Output the (X, Y) coordinate of the center of the cell containing the given text.  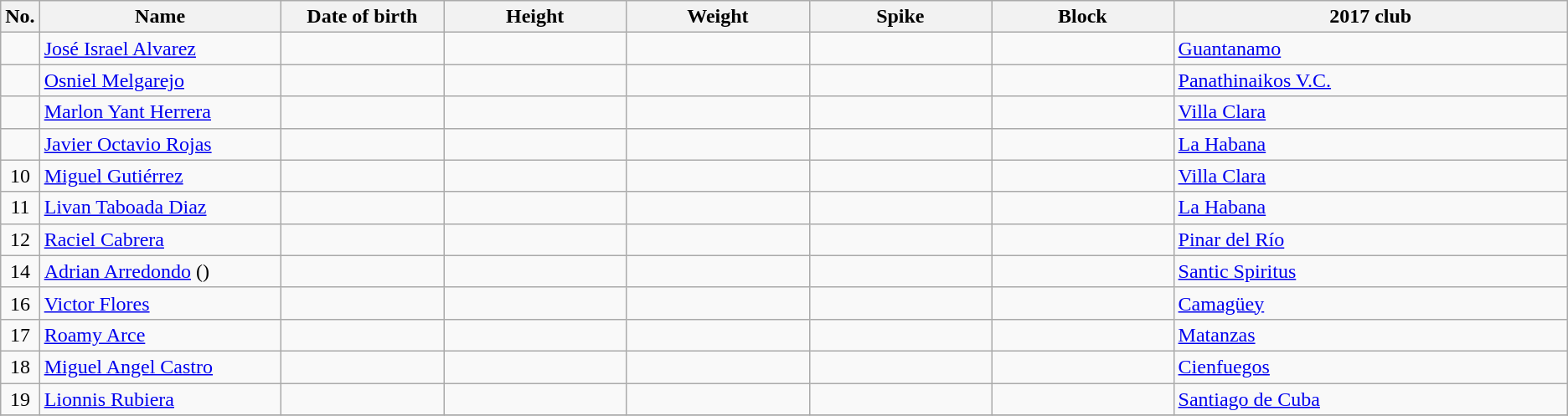
14 (20, 271)
Block (1083, 17)
Santiago de Cuba (1370, 399)
Marlon Yant Herrera (160, 112)
Pinar del Río (1370, 239)
2017 club (1370, 17)
12 (20, 239)
Miguel Angel Castro (160, 367)
Spike (900, 17)
Date of birth (362, 17)
Adrian Arredondo () (160, 271)
José Israel Alvarez (160, 49)
18 (20, 367)
17 (20, 335)
11 (20, 208)
Guantanamo (1370, 49)
Javier Octavio Rojas (160, 144)
Weight (718, 17)
10 (20, 176)
19 (20, 399)
Height (535, 17)
Camagüey (1370, 303)
Victor Flores (160, 303)
Livan Taboada Diaz (160, 208)
Matanzas (1370, 335)
No. (20, 17)
Roamy Arce (160, 335)
Santic Spiritus (1370, 271)
Cienfuegos (1370, 367)
16 (20, 303)
Lionnis Rubiera (160, 399)
Osniel Melgarejo (160, 80)
Name (160, 17)
Miguel Gutiérrez (160, 176)
Panathinaikos V.C. (1370, 80)
Raciel Cabrera (160, 239)
